Extract the (x, y) coordinate from the center of the cell holding the provided text.  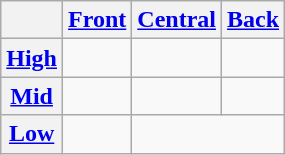
High (32, 58)
Mid (32, 96)
Back (254, 20)
Central (177, 20)
Low (32, 134)
Front (98, 20)
